Extract the [x, y] coordinate from the center of the cell holding the provided text.  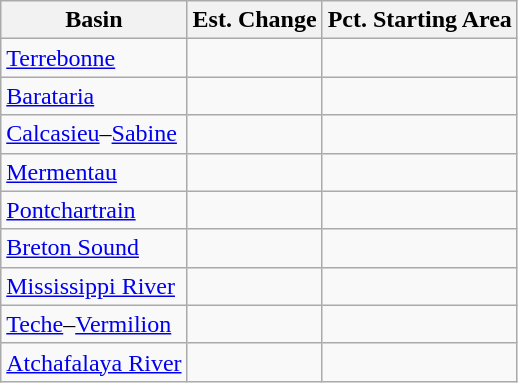
Atchafalaya River [94, 362]
Mermentau [94, 172]
Pontchartrain [94, 210]
Calcasieu–Sabine [94, 134]
Mississippi River [94, 286]
Pct. Starting Area [420, 20]
Barataria [94, 96]
Terrebonne [94, 58]
Est. Change [254, 20]
Breton Sound [94, 248]
Basin [94, 20]
Teche–Vermilion [94, 324]
